Scan for the cell matching the given text and deliver its [x, y] coordinate at center. 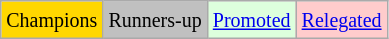
Promoted [252, 20]
Relegated [342, 20]
Champions [52, 20]
Runners-up [155, 20]
